For the text-containing cell, return its midpoint in [x, y] coordinate format. 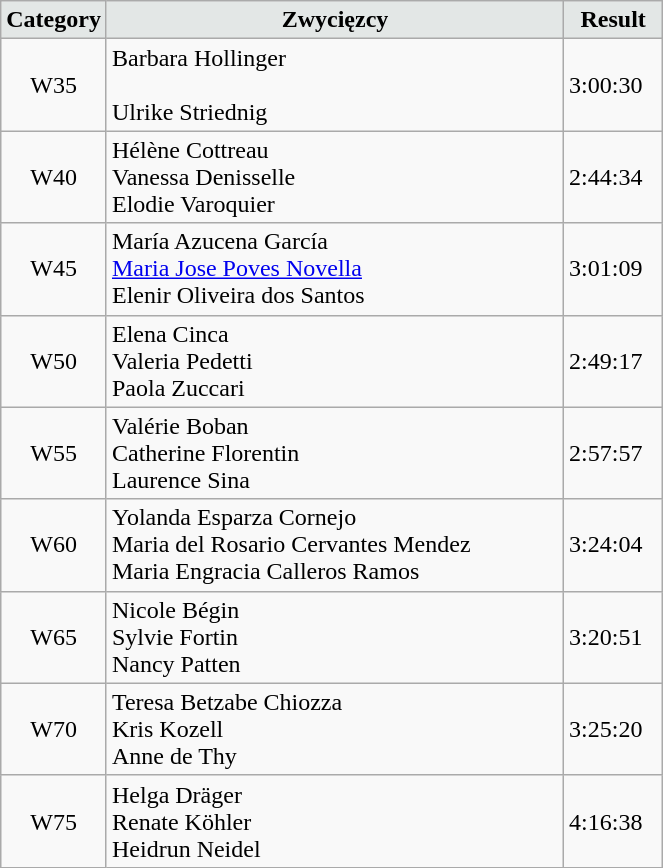
Nicole Bégin Sylvie Fortin Nancy Patten [334, 637]
W50 [54, 361]
W70 [54, 729]
Hélène Cottreau Vanessa Denisselle Elodie Varoquier [334, 177]
Zwycięzcy [334, 20]
3:24:04 [614, 545]
3:25:20 [614, 729]
María Azucena García Maria Jose Poves Novella Elenir Oliveira dos Santos [334, 269]
Teresa Betzabe Chiozza Kris Kozell Anne de Thy [334, 729]
Elena Cinca Valeria Pedetti Paola Zuccari [334, 361]
W55 [54, 453]
W35 [54, 85]
W75 [54, 821]
W65 [54, 637]
2:57:57 [614, 453]
W45 [54, 269]
Valérie Boban Catherine Florentin Laurence Sina [334, 453]
2:44:34 [614, 177]
Result [614, 20]
2:49:17 [614, 361]
3:20:51 [614, 637]
3:01:09 [614, 269]
W60 [54, 545]
4:16:38 [614, 821]
Category [54, 20]
Barbara Hollinger Ulrike Striednig [334, 85]
W40 [54, 177]
3:00:30 [614, 85]
Helga Dräger Renate Köhler Heidrun Neidel [334, 821]
Yolanda Esparza Cornejo Maria del Rosario Cervantes Mendez Maria Engracia Calleros Ramos [334, 545]
